Output the (x, y) coordinate of the center of the cell containing the given text.  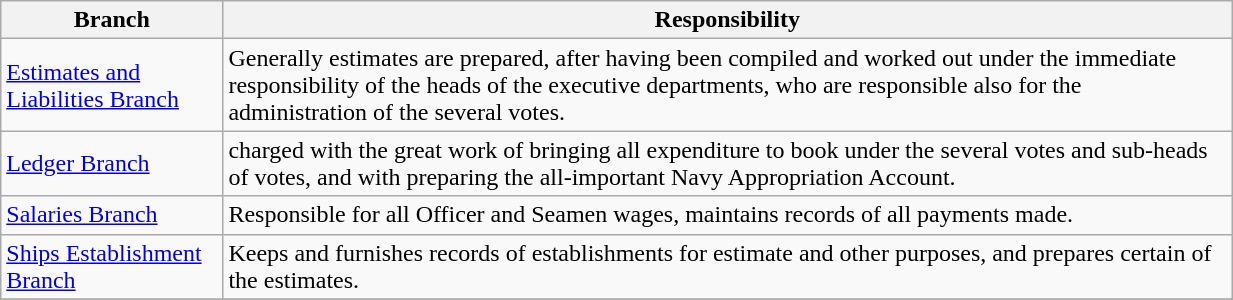
Branch (112, 20)
Salaries Branch (112, 215)
Ships Establishment Branch (112, 266)
Estimates and Liabilities Branch (112, 85)
Responsibility (728, 20)
Keeps and furnishes records of establishments for estimate and other purposes, and prepares certain of the estimates. (728, 266)
Responsible for all Officer and Seamen wages, maintains records of all payments made. (728, 215)
Ledger Branch (112, 164)
